Output the (x, y) coordinate of the center of the cell containing the given text.  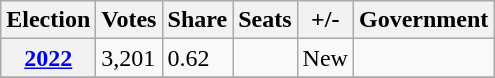
Votes (129, 20)
Share (198, 20)
2022 (48, 58)
+/- (325, 20)
Election (48, 20)
Seats (265, 20)
New (325, 58)
3,201 (129, 58)
Government (423, 20)
0.62 (198, 58)
